Return the [x, y] coordinate for the center point of the cell that contains the specified text.  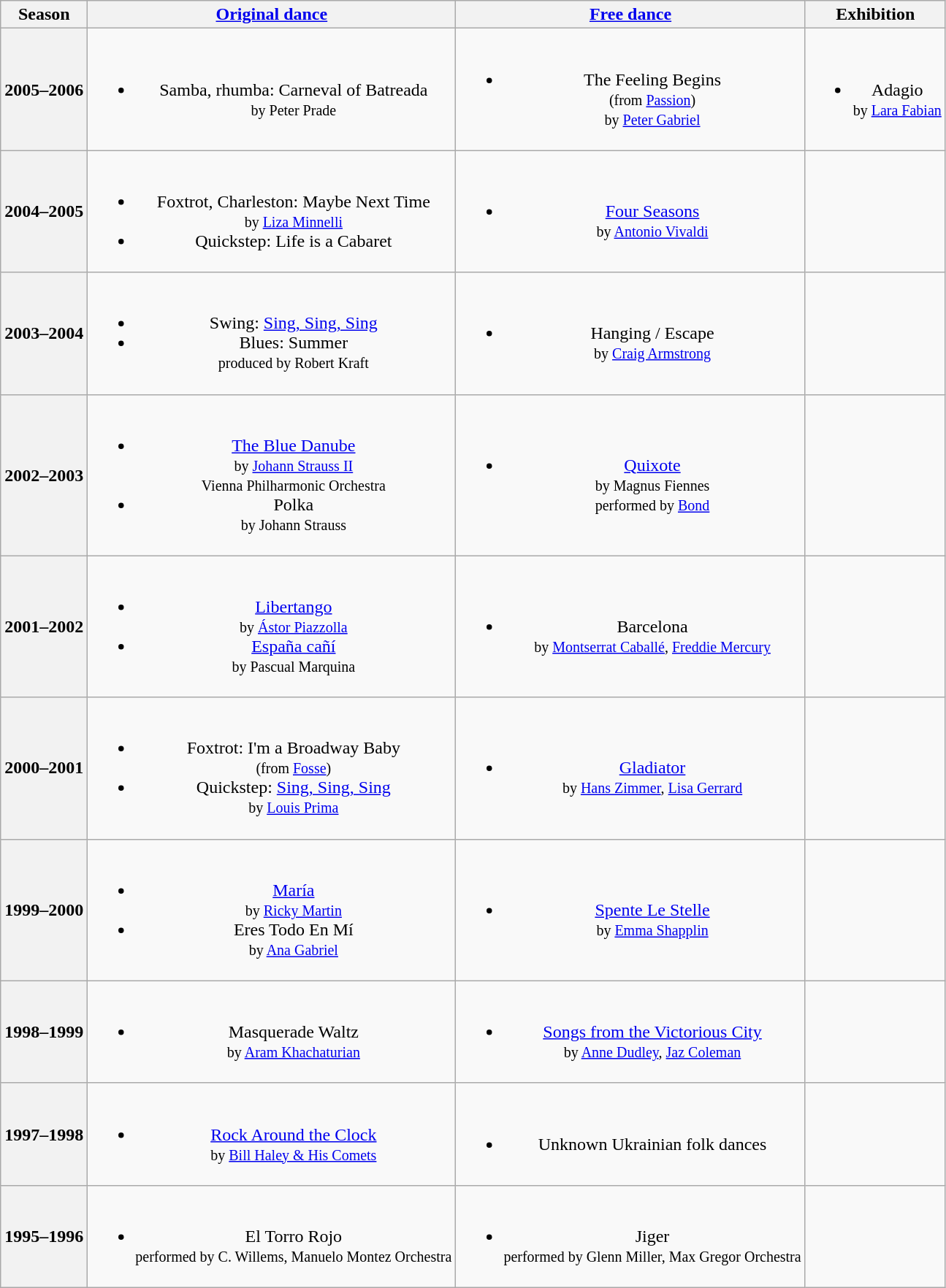
2002–2003 [44, 475]
1998–1999 [44, 1032]
Songs from the Victorious City by Anne Dudley, Jaz Coleman [630, 1032]
Foxtrot: I'm a Broadway Baby (from Fosse) Quickstep: Sing, Sing, Sing by Louis Prima [272, 768]
Quixote by Magnus Fiennes performed by Bond [630, 475]
Samba, rhumba: Carneval of Batreada by Peter Prade [272, 89]
The Blue Danube by Johann Strauss II Vienna Philharmonic Orchestra Polka by Johann Strauss [272, 475]
Foxtrot, Charleston: Maybe Next Time by Liza Minnelli Quickstep: Life is a Cabaret [272, 212]
2004–2005 [44, 212]
2001–2002 [44, 626]
Libertango by Ástor Piazzolla España cañí by Pascual Marquina [272, 626]
Barcelona by Montserrat Caballé, Freddie Mercury [630, 626]
1995–1996 [44, 1236]
Jiger performed by Glenn Miller, Max Gregor Orchestra [630, 1236]
Gladiator by Hans Zimmer, Lisa Gerrard [630, 768]
El Torro Rojo performed by C. Willems, Manuelo Montez Orchestra [272, 1236]
Adagio by Lara Fabian [875, 89]
Season [44, 15]
Spente Le Stelle by Emma Shapplin [630, 910]
Four Seasons by Antonio Vivaldi [630, 212]
María by Ricky Martin Eres Todo En Mí by Ana Gabriel [272, 910]
Original dance [272, 15]
2005–2006 [44, 89]
1997–1998 [44, 1134]
Swing: Sing, Sing, SingBlues: Summer produced by Robert Kraft [272, 333]
Hanging / Escape by Craig Armstrong [630, 333]
1999–2000 [44, 910]
The Feeling Begins (from Passion) by Peter Gabriel [630, 89]
2003–2004 [44, 333]
Free dance [630, 15]
Unknown Ukrainian folk dances [630, 1134]
Rock Around the Clock by Bill Haley & His Comets [272, 1134]
Masquerade Waltz by Aram Khachaturian [272, 1032]
2000–2001 [44, 768]
Exhibition [875, 15]
